Capture the cell that displays the provided text and extract its [X, Y] central coordinate. 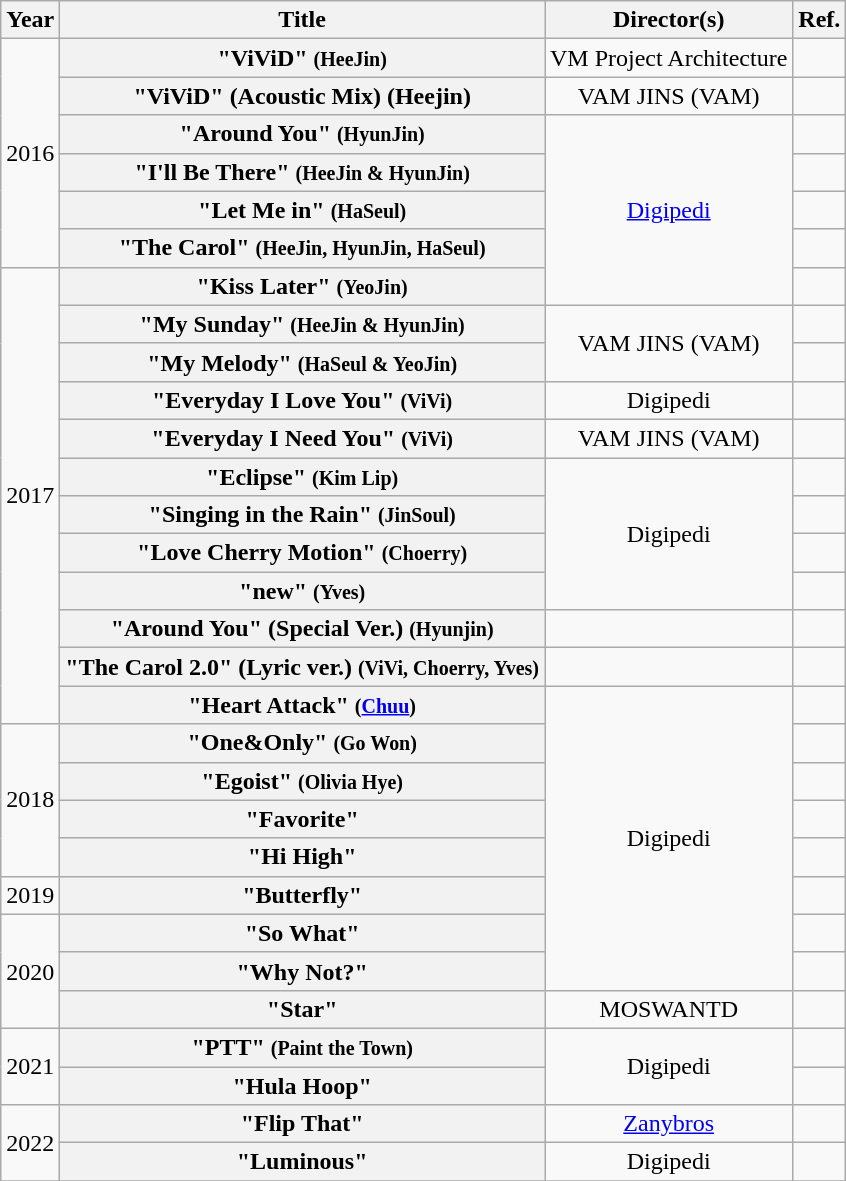
"Favorite" [302, 819]
Director(s) [668, 20]
"ViViD" (Acoustic Mix) (Heejin) [302, 96]
"Heart Attack" (Chuu) [302, 705]
"Around You" (Special Ver.) (Hyunjin) [302, 629]
"Luminous" [302, 1162]
"My Sunday" (HeeJin & HyunJin) [302, 324]
2017 [30, 496]
2019 [30, 895]
"Egoist" (Olivia Hye) [302, 781]
"The Carol" (HeeJin, HyunJin, HaSeul) [302, 248]
Title [302, 20]
Ref. [820, 20]
2020 [30, 971]
"Flip That" [302, 1124]
"ViViD" (HeeJin) [302, 58]
"Eclipse" (Kim Lip) [302, 477]
VM Project Architecture [668, 58]
2022 [30, 1143]
2016 [30, 153]
2021 [30, 1066]
"Around You" (HyunJin) [302, 134]
Zanybros [668, 1124]
"PTT" (Paint the Town) [302, 1047]
"Everyday I Love You" (ViVi) [302, 400]
"Hula Hoop" [302, 1085]
"Everyday I Need You" (ViVi) [302, 438]
"Why Not?" [302, 971]
"Butterfly" [302, 895]
"Love Cherry Motion" (Choerry) [302, 553]
"Kiss Later" (YeoJin) [302, 286]
"The Carol 2.0" (Lyric ver.) (ViVi, Choerry, Yves) [302, 667]
"My Melody" (HaSeul & YeoJin) [302, 362]
MOSWANTD [668, 1009]
"Hi High" [302, 857]
"I'll Be There" (HeeJin & HyunJin) [302, 172]
"So What" [302, 933]
2018 [30, 800]
"Let Me in" (HaSeul) [302, 210]
"new" (Yves) [302, 591]
"One&Only" (Go Won) [302, 743]
"Star" [302, 1009]
Year [30, 20]
"Singing in the Rain" (JinSoul) [302, 515]
